Return (x, y) of the center of cell containing provided text 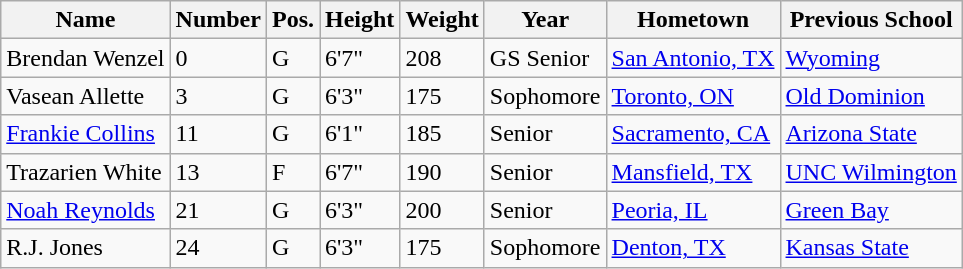
21 (218, 210)
Brendan Wenzel (86, 58)
Weight (442, 20)
Frankie Collins (86, 134)
Vasean Allette (86, 96)
Previous School (871, 20)
Year (545, 20)
Wyoming (871, 58)
3 (218, 96)
Trazarien White (86, 172)
Green Bay (871, 210)
Kansas State (871, 248)
Sacramento, CA (693, 134)
13 (218, 172)
Toronto, ON (693, 96)
Denton, TX (693, 248)
Height (360, 20)
GS Senior (545, 58)
Number (218, 20)
Pos. (292, 20)
190 (442, 172)
185 (442, 134)
Peoria, IL (693, 210)
F (292, 172)
6'1" (360, 134)
San Antonio, TX (693, 58)
Noah Reynolds (86, 210)
Mansfield, TX (693, 172)
Arizona State (871, 134)
11 (218, 134)
Old Dominion (871, 96)
24 (218, 248)
208 (442, 58)
R.J. Jones (86, 248)
0 (218, 58)
200 (442, 210)
UNC Wilmington (871, 172)
Name (86, 20)
Hometown (693, 20)
